From the cell containing the given text, extract its center point as (X, Y) coordinate. 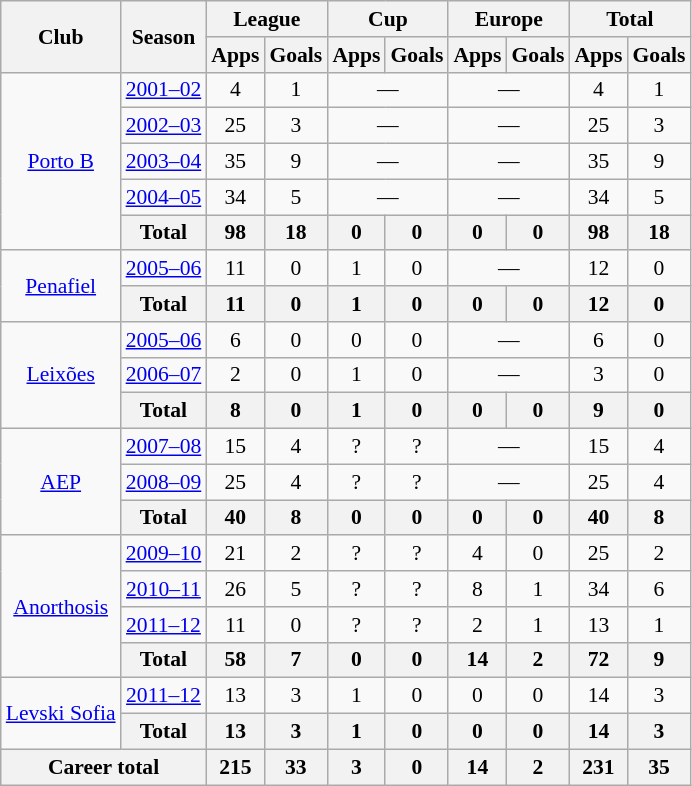
2004–05 (164, 197)
Leixões (61, 376)
Europe (508, 19)
33 (296, 767)
2008–09 (164, 482)
League (266, 19)
231 (598, 767)
58 (235, 660)
2002–03 (164, 126)
Career total (104, 767)
Levski Sofia (61, 714)
Club (61, 36)
21 (235, 554)
Anorthosis (61, 607)
215 (235, 767)
26 (235, 589)
2001–02 (164, 90)
Season (164, 36)
2009–10 (164, 554)
2006–07 (164, 375)
72 (598, 660)
Cup (388, 19)
Porto B (61, 161)
2007–08 (164, 447)
2010–11 (164, 589)
Penafiel (61, 286)
7 (296, 660)
2003–04 (164, 162)
AEP (61, 482)
